Provide the [x, y] coordinate of the cell's center where the given text is located.  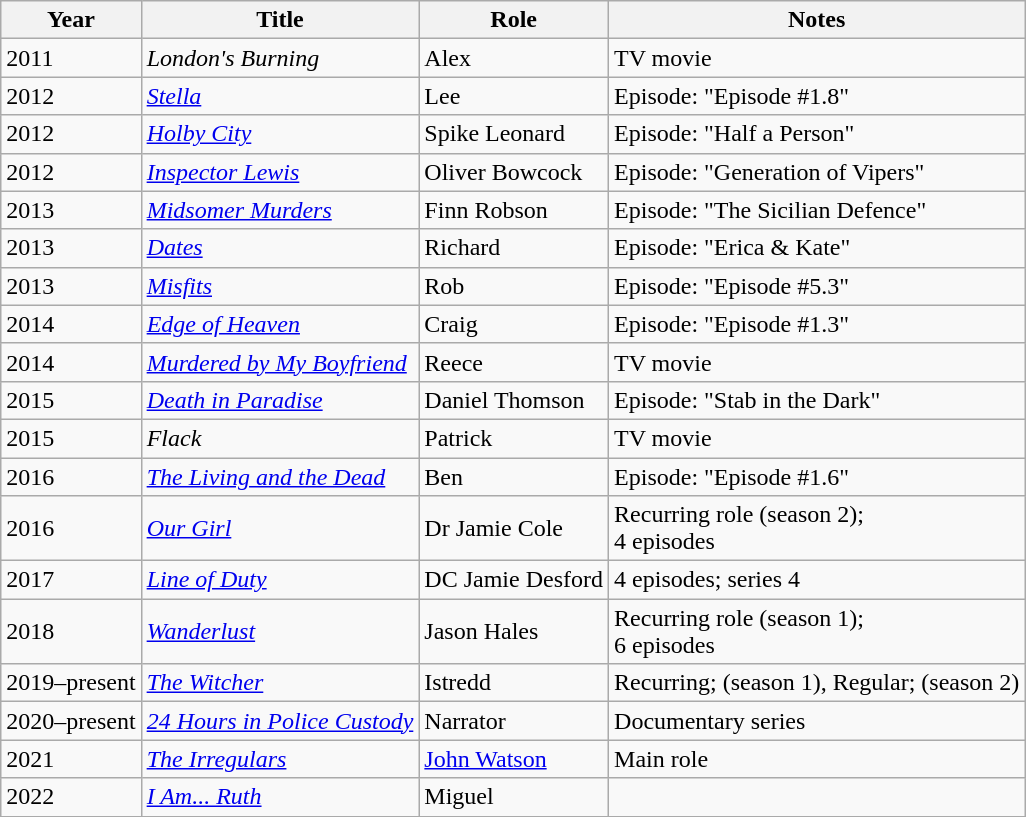
DC Jamie Desford [514, 580]
4 episodes; series 4 [817, 580]
2022 [71, 797]
Jason Hales [514, 632]
Misfits [280, 286]
Patrick [514, 438]
2017 [71, 580]
Documentary series [817, 721]
John Watson [514, 759]
The Living and the Dead [280, 477]
2011 [71, 58]
Episode: "Episode #1.8" [817, 96]
Lee [514, 96]
2019–present [71, 683]
Murdered by My Boyfriend [280, 362]
Oliver Bowcock [514, 172]
Spike Leonard [514, 134]
Episode: "Erica & Kate" [817, 248]
Richard [514, 248]
The Witcher [280, 683]
Episode: "Stab in the Dark" [817, 400]
Role [514, 20]
Death in Paradise [280, 400]
Rob [514, 286]
Daniel Thomson [514, 400]
2021 [71, 759]
Line of Duty [280, 580]
Finn Robson [514, 210]
Reece [514, 362]
Alex [514, 58]
Miguel [514, 797]
Episode: "Generation of Vipers" [817, 172]
Year [71, 20]
Episode: "Episode #5.3" [817, 286]
Episode: "The Sicilian Defence" [817, 210]
Stella [280, 96]
Dates [280, 248]
The Irregulars [280, 759]
Notes [817, 20]
Episode: "Half a Person" [817, 134]
Title [280, 20]
I Am... Ruth [280, 797]
Recurring role (season 2); 4 episodes [817, 528]
Recurring; (season 1), Regular; (season 2) [817, 683]
Dr Jamie Cole [514, 528]
Craig [514, 324]
London's Burning [280, 58]
Main role [817, 759]
Episode: "Episode #1.3" [817, 324]
Inspector Lewis [280, 172]
Ben [514, 477]
Istredd [514, 683]
Wanderlust [280, 632]
Midsomer Murders [280, 210]
2020–present [71, 721]
Recurring role (season 1); 6 episodes [817, 632]
Our Girl [280, 528]
Episode: "Episode #1.6" [817, 477]
Flack [280, 438]
Holby City [280, 134]
Edge of Heaven [280, 324]
24 Hours in Police Custody [280, 721]
Narrator [514, 721]
2018 [71, 632]
